Search for the cell housing the specified text and yield its (X, Y) center coordinate. 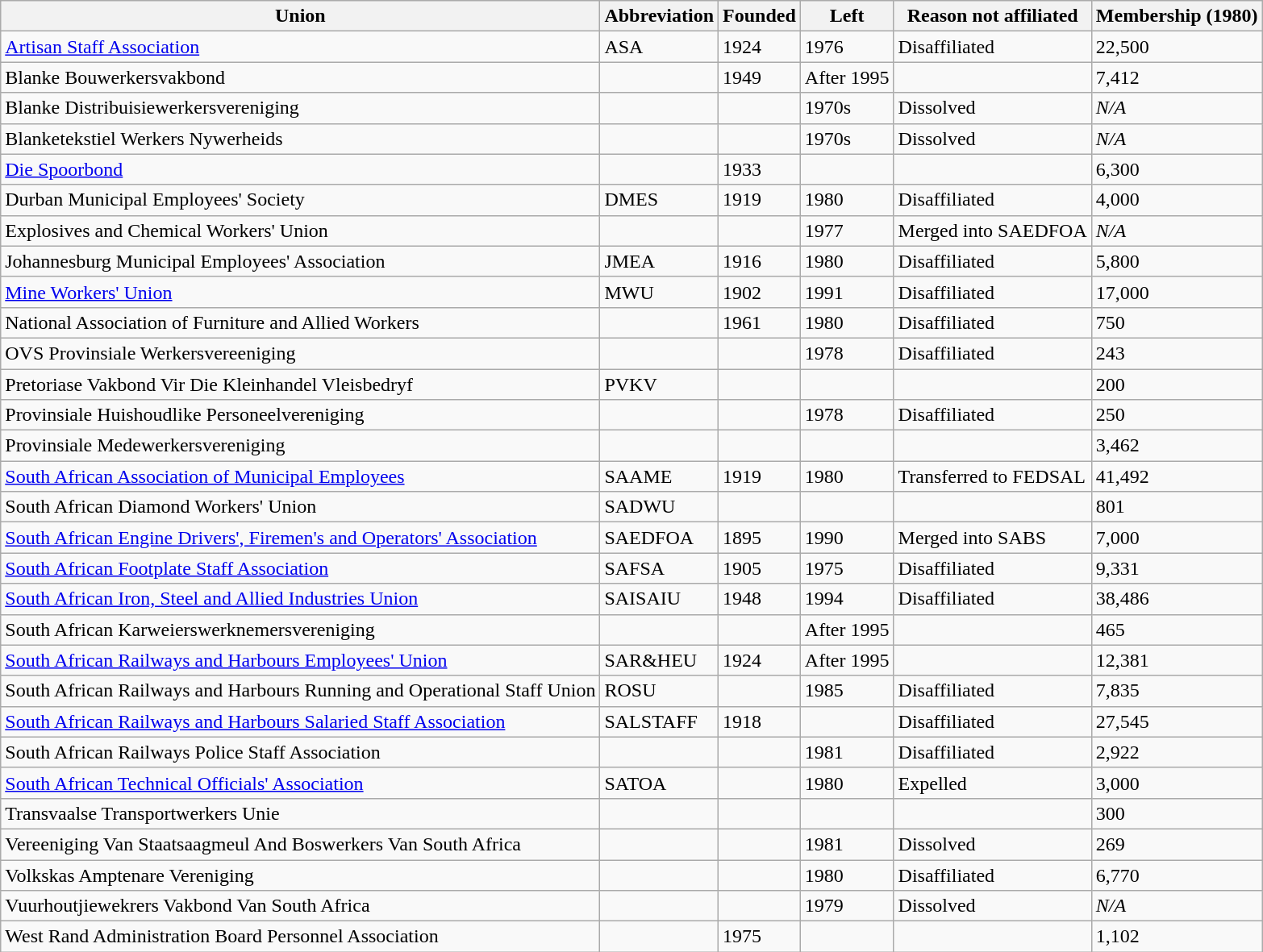
SAR&HEU (660, 660)
SATOA (660, 783)
Johannesburg Municipal Employees' Association (300, 261)
3,462 (1177, 446)
1916 (760, 261)
1902 (760, 292)
DMES (660, 200)
7,835 (1177, 691)
9,331 (1177, 568)
2,922 (1177, 752)
Vuurhoutjiewekrers Vakbond Van South Africa (300, 906)
6,300 (1177, 169)
South African Iron, Steel and Allied Industries Union (300, 599)
SADWU (660, 507)
1977 (847, 231)
South African Diamond Workers' Union (300, 507)
1948 (760, 599)
Blanke Distribuisiewerkersvereniging (300, 108)
PVKV (660, 385)
Pretoriase Vakbond Vir Die Kleinhandel Vleisbedryf (300, 385)
South African Association of Municipal Employees (300, 476)
243 (1177, 353)
1895 (760, 538)
1991 (847, 292)
1961 (760, 322)
1976 (847, 47)
1994 (847, 599)
1933 (760, 169)
SAISAIU (660, 599)
South African Railways and Harbours Running and Operational Staff Union (300, 691)
465 (1177, 630)
Artisan Staff Association (300, 47)
7,412 (1177, 77)
Founded (760, 16)
Die Spoorbond (300, 169)
801 (1177, 507)
4,000 (1177, 200)
7,000 (1177, 538)
Provinsiale Huishoudlike Personeelvereniging (300, 415)
41,492 (1177, 476)
OVS Provinsiale Werkersvereeniging (300, 353)
Provinsiale Medewerkersvereniging (300, 446)
1905 (760, 568)
3,000 (1177, 783)
300 (1177, 813)
1,102 (1177, 937)
MWU (660, 292)
SAAME (660, 476)
ROSU (660, 691)
Vereeniging Van Staatsaagmeul And Boswerkers Van South Africa (300, 844)
South African Railways Police Staff Association (300, 752)
SAEDFOA (660, 538)
6,770 (1177, 875)
National Association of Furniture and Allied Workers (300, 322)
269 (1177, 844)
South African Footplate Staff Association (300, 568)
SALSTAFF (660, 721)
West Rand Administration Board Personnel Association (300, 937)
Membership (1980) (1177, 16)
200 (1177, 385)
1918 (760, 721)
Durban Municipal Employees' Society (300, 200)
South African Engine Drivers', Firemen's and Operators' Association (300, 538)
38,486 (1177, 599)
750 (1177, 322)
250 (1177, 415)
Merged into SABS (992, 538)
Abbreviation (660, 16)
1990 (847, 538)
South African Karweierswerknemersvereniging (300, 630)
12,381 (1177, 660)
Explosives and Chemical Workers' Union (300, 231)
Expelled (992, 783)
Transvaalse Transportwerkers Unie (300, 813)
Blanke Bouwerkersvakbond (300, 77)
South African Technical Officials' Association (300, 783)
Union (300, 16)
1979 (847, 906)
Blanketekstiel Werkers Nywerheids (300, 139)
Mine Workers' Union (300, 292)
South African Railways and Harbours Salaried Staff Association (300, 721)
Left (847, 16)
1949 (760, 77)
Transferred to FEDSAL (992, 476)
ASA (660, 47)
5,800 (1177, 261)
South African Railways and Harbours Employees' Union (300, 660)
17,000 (1177, 292)
Merged into SAEDFOA (992, 231)
Reason not affiliated (992, 16)
22,500 (1177, 47)
1985 (847, 691)
Volkskas Amptenare Vereniging (300, 875)
SAFSA (660, 568)
27,545 (1177, 721)
JMEA (660, 261)
